Locate the cell with the specified text and output its (x, y) center coordinate. 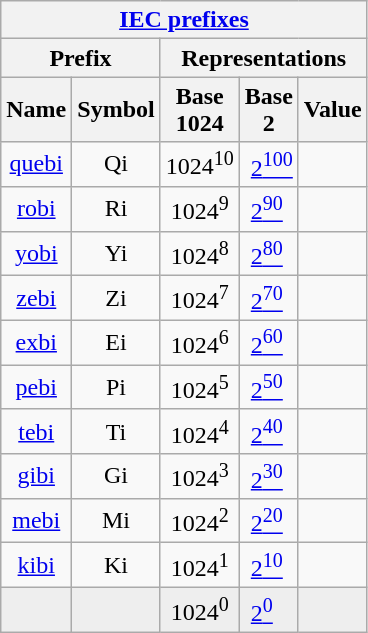
zebi (36, 298)
Ri (116, 208)
260 (268, 342)
Base 1024 (200, 110)
yobi (36, 254)
IEC prefixes (184, 20)
10243 (200, 476)
270 (268, 298)
10249 (200, 208)
kibi (36, 566)
Qi (116, 164)
mebi (36, 520)
10240 (200, 610)
Ki (116, 566)
Value (332, 110)
10246 (200, 342)
210 (268, 566)
10247 (200, 298)
102410 (200, 164)
10244 (200, 432)
280 (268, 254)
20 (268, 610)
Base 2 (268, 110)
robi (36, 208)
220 (268, 520)
10241 (200, 566)
Yi (116, 254)
Gi (116, 476)
10242 (200, 520)
2100 (268, 164)
10248 (200, 254)
tebi (36, 432)
Prefix (80, 58)
Ti (116, 432)
290 (268, 208)
Symbol (116, 110)
230 (268, 476)
240 (268, 432)
quebi (36, 164)
Ei (116, 342)
250 (268, 388)
Mi (116, 520)
exbi (36, 342)
Pi (116, 388)
gibi (36, 476)
pebi (36, 388)
Representations (264, 58)
10245 (200, 388)
Name (36, 110)
Zi (116, 298)
